From the cell containing the given text, extract its center point as (X, Y) coordinate. 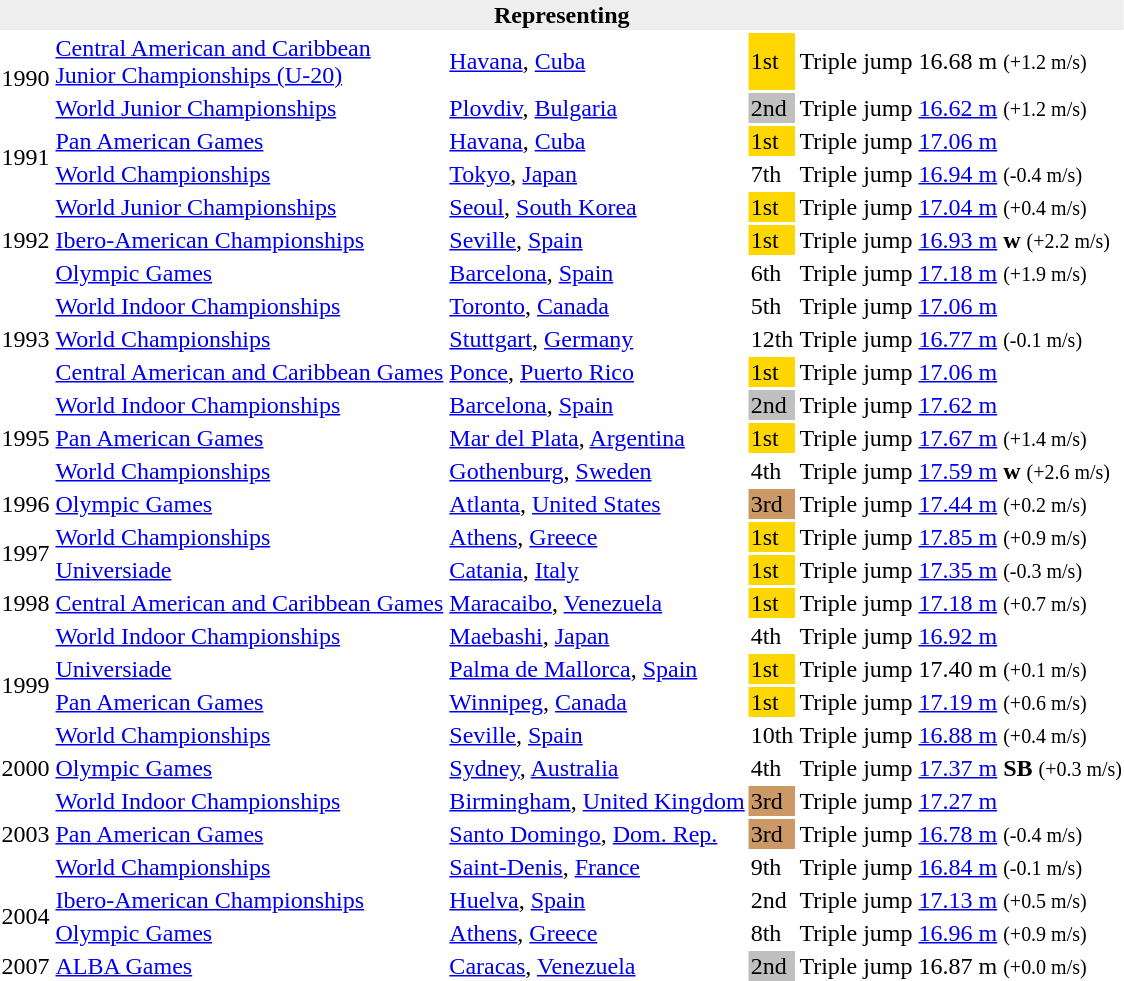
1996 (26, 504)
1992 (26, 240)
17.13 m (+0.5 m/s) (1020, 900)
2003 (26, 834)
1991 (26, 158)
Sydney, Australia (597, 768)
2007 (26, 966)
Seoul, South Korea (597, 207)
Gothenburg, Sweden (597, 471)
17.35 m (-0.3 m/s) (1020, 570)
Caracas, Venezuela (597, 966)
5th (772, 306)
Central American and CaribbeanJunior Championships (U-20) (250, 62)
Toronto, Canada (597, 306)
Ponce, Puerto Rico (597, 372)
17.67 m (+1.4 m/s) (1020, 438)
Representing (562, 15)
1995 (26, 438)
7th (772, 174)
Atlanta, United States (597, 504)
Palma de Mallorca, Spain (597, 669)
16.84 m (-0.1 m/s) (1020, 867)
Catania, Italy (597, 570)
Maracaibo, Venezuela (597, 603)
Tokyo, Japan (597, 174)
17.18 m (+1.9 m/s) (1020, 273)
16.96 m (+0.9 m/s) (1020, 933)
17.59 m w (+2.6 m/s) (1020, 471)
2000 (26, 768)
1998 (26, 603)
Birmingham, United Kingdom (597, 801)
17.40 m (+0.1 m/s) (1020, 669)
9th (772, 867)
1999 (26, 686)
Stuttgart, Germany (597, 339)
Winnipeg, Canada (597, 702)
1990 (26, 78)
1997 (26, 554)
Plovdiv, Bulgaria (597, 108)
17.18 m (+0.7 m/s) (1020, 603)
Huelva, Spain (597, 900)
ALBA Games (250, 966)
8th (772, 933)
1993 (26, 339)
Mar del Plata, Argentina (597, 438)
10th (772, 735)
17.27 m (1020, 801)
16.77 m (-0.1 m/s) (1020, 339)
Santo Domingo, Dom. Rep. (597, 834)
17.62 m (1020, 405)
17.44 m (+0.2 m/s) (1020, 504)
16.78 m (-0.4 m/s) (1020, 834)
Maebashi, Japan (597, 636)
12th (772, 339)
16.88 m (+0.4 m/s) (1020, 735)
16.92 m (1020, 636)
17.19 m (+0.6 m/s) (1020, 702)
16.94 m (-0.4 m/s) (1020, 174)
17.04 m (+0.4 m/s) (1020, 207)
17.37 m SB (+0.3 m/s) (1020, 768)
2004 (26, 916)
Saint-Denis, France (597, 867)
6th (772, 273)
17.85 m (+0.9 m/s) (1020, 537)
16.62 m (+1.2 m/s) (1020, 108)
16.87 m (+0.0 m/s) (1020, 966)
16.93 m w (+2.2 m/s) (1020, 240)
16.68 m (+1.2 m/s) (1020, 62)
